For the text-containing cell, return its midpoint in [x, y] coordinate format. 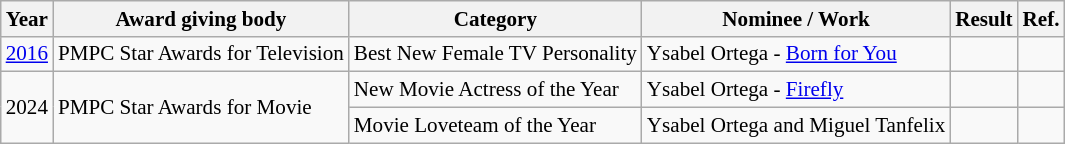
Nominee / Work [796, 18]
New Movie Actress of the Year [496, 90]
2024 [27, 108]
Category [496, 18]
Award giving body [201, 18]
PMPC Star Awards for Television [201, 54]
2016 [27, 54]
PMPC Star Awards for Movie [201, 108]
Best New Female TV Personality [496, 54]
Movie Loveteam of the Year [496, 124]
Result [984, 18]
Ysabel Ortega and Miguel Tanfelix [796, 124]
Ysabel Ortega - Firefly [796, 90]
Ysabel Ortega - Born for You [796, 54]
Year [27, 18]
Ref. [1042, 18]
